Scan for the cell matching the given text and deliver its (X, Y) coordinate at center. 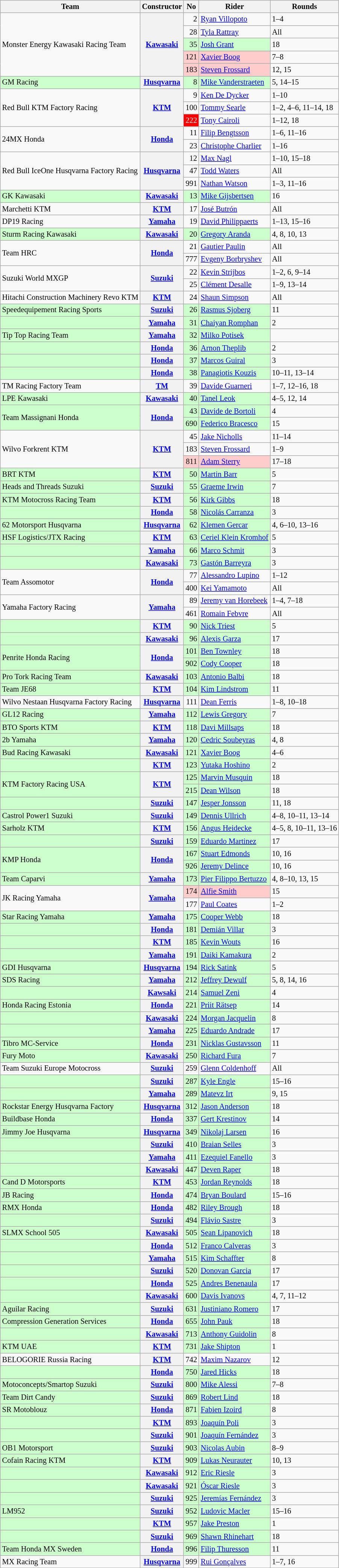
RMX Honda (70, 1208)
Team HRC (70, 253)
Daiki Kamakura (235, 955)
Jason Anderson (235, 1106)
SLMX School 505 (70, 1233)
222 (191, 120)
22 (191, 272)
167 (191, 853)
Ryan Villopoto (235, 19)
Nicolás Carranza (235, 512)
Speedequipement Racing Sports (70, 310)
GK Kawasaki (70, 196)
90 (191, 626)
Hitachi Construction Machinery Revo KTM (70, 297)
19 (191, 221)
147 (191, 803)
4–6 (304, 752)
901 (191, 1435)
23 (191, 146)
Kei Yamamoto (235, 588)
Andres Benenaula (235, 1284)
Team Honda MX Sweden (70, 1549)
Eduardo Andrade (235, 1030)
Alessandro Lupino (235, 576)
SR Motoblouz (70, 1410)
Jimmy Joe Husqvarna (70, 1132)
175 (191, 917)
225 (191, 1030)
Rockstar Energy Husqvarna Factory (70, 1106)
MX Racing Team (70, 1562)
Nicklas Gustavsson (235, 1043)
Jordan Reynolds (235, 1182)
Jesper Jonsson (235, 803)
Ezequiel Fanello (235, 1157)
4–5, 8, 10–11, 13–16 (304, 828)
742 (191, 1360)
Wilvo Forkrent KTM (70, 449)
Josh Grant (235, 44)
181 (191, 929)
494 (191, 1220)
24MX Honda (70, 139)
655 (191, 1322)
Penrite Honda Racing (70, 657)
Jake Shipton (235, 1347)
BRT KTM (70, 474)
Davi Millsaps (235, 727)
474 (191, 1195)
259 (191, 1068)
Jake Nicholls (235, 437)
Tyla Rattray (235, 32)
Gastón Barreyra (235, 563)
GL12 Racing (70, 715)
89 (191, 601)
520 (191, 1271)
Bud Racing Kawasaki (70, 752)
Rider (235, 6)
1–8, 10–18 (304, 702)
Rick Satink (235, 967)
103 (191, 677)
Matevz Irt (235, 1094)
Sarholz KTM (70, 828)
Klemen Gercar (235, 525)
1–10, 15–18 (304, 158)
410 (191, 1144)
1–3, 11–16 (304, 184)
215 (191, 790)
952 (191, 1511)
Davide Guarneri (235, 386)
4, 6–10, 13–16 (304, 525)
Kirk Gibbs (235, 500)
Kawsaki (162, 993)
77 (191, 576)
Yamaha Factory Racing (70, 607)
Demián Villar (235, 929)
Lukas Neurauter (235, 1461)
JB Racing (70, 1195)
1–4 (304, 19)
KTM Motocross Racing Team (70, 500)
925 (191, 1499)
1–10 (304, 95)
Motoconcepts/Smartop Suzuki (70, 1385)
Jeremías Fernández (235, 1499)
Panagiotis Kouzis (235, 373)
4–8, 10–11, 13–14 (304, 816)
KMP Honda (70, 860)
32 (191, 335)
Donovan Garcia (235, 1271)
Christophe Charlier (235, 146)
969 (191, 1536)
996 (191, 1549)
Eduardo Martinez (235, 841)
221 (191, 1005)
37 (191, 361)
173 (191, 879)
400 (191, 588)
Tanel Leok (235, 399)
100 (191, 108)
871 (191, 1410)
11, 18 (304, 803)
Alexis Garza (235, 639)
56 (191, 500)
25 (191, 285)
194 (191, 967)
224 (191, 1018)
Kevin Strijbos (235, 272)
Ben Townley (235, 651)
337 (191, 1119)
Anthony Guidolin (235, 1334)
13 (191, 196)
512 (191, 1246)
912 (191, 1473)
Heads and Threads Suzuki (70, 487)
Antonio Balbi (235, 677)
123 (191, 765)
GDI Husqvarna (70, 967)
191 (191, 955)
1–6, 11–16 (304, 133)
43 (191, 411)
713 (191, 1334)
1–12, 18 (304, 120)
11–14 (304, 437)
Priit Rätsep (235, 1005)
926 (191, 866)
Lewis Gregory (235, 715)
66 (191, 550)
909 (191, 1461)
1–7, 12–16, 18 (304, 386)
869 (191, 1397)
Milko Potisek (235, 335)
156 (191, 828)
Nathan Watson (235, 184)
Braian Selles (235, 1144)
1–16 (304, 146)
9 (191, 95)
OB1 Motorsport (70, 1448)
KTM UAE (70, 1347)
Marchetti KTM (70, 209)
Stuart Edmonds (235, 853)
62 Motorsport Husqvarna (70, 525)
Davide de Bortoli (235, 411)
8–9 (304, 1448)
Flávio Sastre (235, 1220)
Robert Lind (235, 1397)
Alfie Smith (235, 891)
Samuel Zeni (235, 993)
Morgan Jacquelin (235, 1018)
991 (191, 184)
Chaiyan Romphan (235, 323)
Kim Schaffter (235, 1258)
4, 7, 11–12 (304, 1296)
Eric Riesle (235, 1473)
Tibro MC-Service (70, 1043)
JK Racing Yamaha (70, 898)
John Pauk (235, 1322)
Jeremy Delince (235, 866)
Federico Bracesco (235, 424)
Shawn Rhinehart (235, 1536)
Team Massignani Honda (70, 417)
4–5, 12, 14 (304, 399)
Pro Tork Racing Team (70, 677)
4, 8 (304, 740)
Team Suzuki Europe Motocross (70, 1068)
Star Racing Yamaha (70, 917)
999 (191, 1562)
31 (191, 323)
Team Dirt Candy (70, 1397)
Kyle Engle (235, 1081)
250 (191, 1056)
214 (191, 993)
62 (191, 525)
312 (191, 1106)
515 (191, 1258)
4, 8–10, 13, 15 (304, 879)
1–7, 16 (304, 1562)
Castrol Power1 Suzuki (70, 816)
811 (191, 462)
453 (191, 1182)
35 (191, 44)
111 (191, 702)
731 (191, 1347)
1–4, 7–18 (304, 601)
Ken De Dycker (235, 95)
112 (191, 715)
159 (191, 841)
Glenn Coldenhoff (235, 1068)
Paul Coates (235, 904)
Jake Preston (235, 1524)
Gregory Aranda (235, 234)
28 (191, 32)
BELOGORIE Russia Racing (70, 1360)
Franco Calveras (235, 1246)
Maxim Nazarov (235, 1360)
TM (162, 386)
63 (191, 538)
Adam Sterry (235, 462)
Arnon Theplib (235, 348)
Mike Alessi (235, 1385)
Clément Desalle (235, 285)
Joaquín Poli (235, 1423)
101 (191, 651)
SDS Racing (70, 980)
36 (191, 348)
55 (191, 487)
120 (191, 740)
Gautier Paulin (235, 247)
1–12 (304, 576)
Team Caparvi (70, 879)
73 (191, 563)
47 (191, 171)
Romain Febvre (235, 613)
482 (191, 1208)
505 (191, 1233)
Kevin Wouts (235, 942)
Team JE68 (70, 689)
KTM Factory Racing USA (70, 784)
21 (191, 247)
Óscar Riesle (235, 1486)
Angus Heidecke (235, 828)
Shaun Simpson (235, 297)
185 (191, 942)
Cedric Soubeyras (235, 740)
5, 14–15 (304, 82)
Nick Triest (235, 626)
Cody Cooper (235, 664)
20 (191, 234)
212 (191, 980)
Nicolas Aubin (235, 1448)
287 (191, 1081)
Mike Vanderstraeten (235, 82)
Constructor (162, 6)
DP19 Racing (70, 221)
Max Nagl (235, 158)
BTO Sports KTM (70, 727)
777 (191, 259)
39 (191, 386)
750 (191, 1372)
Riley Brough (235, 1208)
104 (191, 689)
Wilvo Nestaan Husqvarna Factory Racing (70, 702)
Graeme Irwin (235, 487)
LPE Kawasaki (70, 399)
Nikolaj Larsen (235, 1132)
Cand D Motorsports (70, 1182)
Jared Hicks (235, 1372)
Monster Energy Kawasaki Racing Team (70, 44)
Marco Schmit (235, 550)
Todd Waters (235, 171)
125 (191, 778)
45 (191, 437)
Joaquín Fernández (235, 1435)
Team Assomotor (70, 582)
Sturm Racing Kawasaki (70, 234)
HSF Logistics/JTX Racing (70, 538)
96 (191, 639)
26 (191, 310)
118 (191, 727)
Davis Ivanovs (235, 1296)
Suzuki World MXGP (70, 278)
Team (70, 6)
Dennis Ullrich (235, 816)
Rasmus Sjoberg (235, 310)
Evgeny Borbryshev (235, 259)
631 (191, 1309)
289 (191, 1094)
4, 8, 10, 13 (304, 234)
5, 8, 14, 16 (304, 980)
231 (191, 1043)
Cofain Racing KTM (70, 1461)
447 (191, 1170)
58 (191, 512)
957 (191, 1524)
411 (191, 1157)
Honda Racing Estonia (70, 1005)
Filip Bengtsson (235, 133)
Dean Ferris (235, 702)
Buildbase Honda (70, 1119)
David Philippaerts (235, 221)
Marvin Musquin (235, 778)
José Butrón (235, 209)
Dean Wilson (235, 790)
Filip Thuresson (235, 1549)
Red Bull IceOne Husqvarna Factory Racing (70, 171)
Ceriel Klein Kromhof (235, 538)
Yutaka Hoshino (235, 765)
Tony Cairoli (235, 120)
50 (191, 474)
921 (191, 1486)
1–2 (304, 904)
461 (191, 613)
Rounds (304, 6)
Mike Gijsbertsen (235, 196)
Compression Generation Services (70, 1322)
902 (191, 664)
Gert Krestinov (235, 1119)
Ludovic Macler (235, 1511)
1–2, 6, 9–14 (304, 272)
177 (191, 904)
Pier Filippo Bertuzzo (235, 879)
Deven Raper (235, 1170)
9, 15 (304, 1094)
1–9, 13–14 (304, 285)
LM952 (70, 1511)
Cooper Webb (235, 917)
1–13, 15–16 (304, 221)
Richard Fura (235, 1056)
1–9 (304, 449)
600 (191, 1296)
Fury Moto (70, 1056)
No (191, 6)
2b Yamaha (70, 740)
24 (191, 297)
17–18 (304, 462)
800 (191, 1385)
Justiniano Romero (235, 1309)
Bryan Boulard (235, 1195)
Fabien Izoird (235, 1410)
Marcos Guiral (235, 361)
Tip Top Racing Team (70, 335)
690 (191, 424)
Red Bull KTM Factory Racing (70, 107)
349 (191, 1132)
Kim Lindstrom (235, 689)
1–2, 4–6, 11–14, 18 (304, 108)
Aguilar Racing (70, 1309)
525 (191, 1284)
GM Racing (70, 82)
Rui Gonçalves (235, 1562)
40 (191, 399)
Sean Lipanovich (235, 1233)
TM Racing Factory Team (70, 386)
174 (191, 891)
10, 13 (304, 1461)
Jeffrey Dewulf (235, 980)
903 (191, 1448)
Jeremy van Horebeek (235, 601)
38 (191, 373)
Martin Barr (235, 474)
12, 15 (304, 70)
Tommy Searle (235, 108)
149 (191, 816)
10–11, 13–14 (304, 373)
893 (191, 1423)
